Provide the (x, y) coordinate of the cell's center where the given text is located.  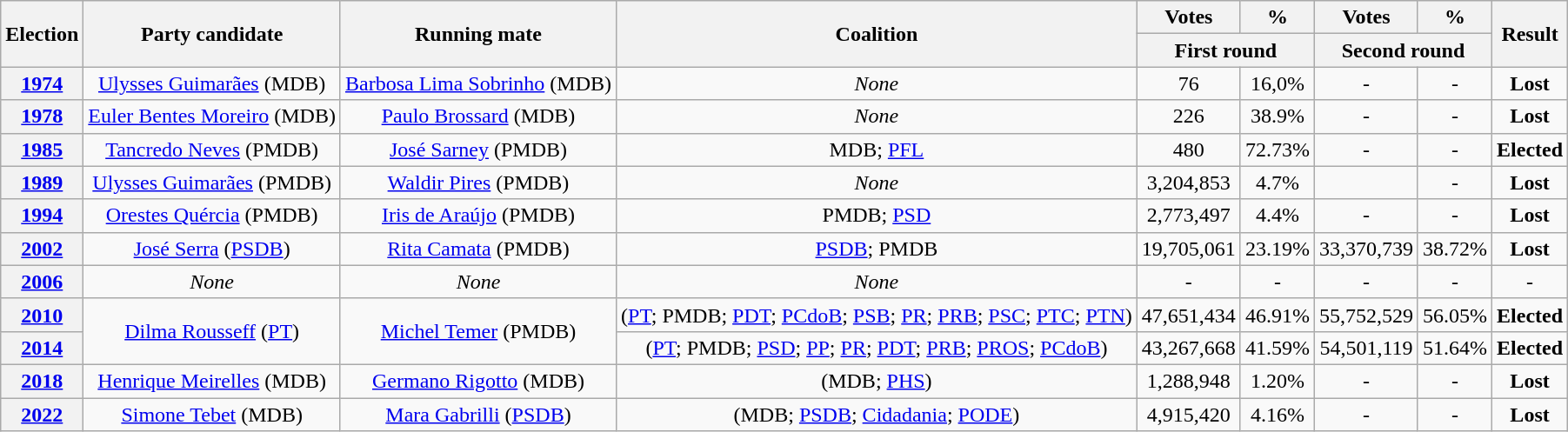
Result (1531, 34)
33,370,739 (1365, 249)
51.64% (1454, 348)
56.05% (1454, 315)
480 (1188, 150)
4.7% (1277, 183)
1978 (42, 116)
José Sarney (PMDB) (478, 150)
Euler Bentes Moreiro (MDB) (212, 116)
4.16% (1277, 415)
José Serra (PSDB) (212, 249)
1994 (42, 216)
46.91% (1277, 315)
1974 (42, 83)
2018 (42, 381)
(PT; PMDB; PSD; PP; PR; PDT; PRB; PROS; PCdoB) (877, 348)
Simone Tebet (MDB) (212, 415)
MDB; PFL (877, 150)
Tancredo Neves (PMDB) (212, 150)
Dilma Rousseff (PT) (212, 331)
41.59% (1277, 348)
226 (1188, 116)
Election (42, 34)
38.9% (1277, 116)
54,501,119 (1365, 348)
Henrique Meirelles (MDB) (212, 381)
Iris de Araújo (PMDB) (478, 216)
47,651,434 (1188, 315)
Running mate (478, 34)
(PT; PMDB; PDT; PCdoB; PSB; PR; PRB; PSC; PTC; PTN) (877, 315)
38.72% (1454, 249)
(MDB; PHS) (877, 381)
Paulo Brossard (MDB) (478, 116)
2014 (42, 348)
2002 (42, 249)
55,752,529 (1365, 315)
3,204,853 (1188, 183)
1989 (42, 183)
19,705,061 (1188, 249)
Second round (1403, 50)
2,773,497 (1188, 216)
76 (1188, 83)
Ulysses Guimarães (MDB) (212, 83)
16,0% (1277, 83)
1985 (42, 150)
2006 (42, 282)
23.19% (1277, 249)
1,288,948 (1188, 381)
PMDB; PSD (877, 216)
Orestes Quércia (PMDB) (212, 216)
PSDB; PMDB (877, 249)
First round (1225, 50)
Ulysses Guimarães (PMDB) (212, 183)
Coalition (877, 34)
Party candidate (212, 34)
2010 (42, 315)
43,267,668 (1188, 348)
Michel Temer (PMDB) (478, 331)
4,915,420 (1188, 415)
4.4% (1277, 216)
1.20% (1277, 381)
2022 (42, 415)
(MDB; PSDB; Cidadania; PODE) (877, 415)
Barbosa Lima Sobrinho (MDB) (478, 83)
72.73% (1277, 150)
Rita Camata (PMDB) (478, 249)
Waldir Pires (PMDB) (478, 183)
Mara Gabrilli (PSDB) (478, 415)
Germano Rigotto (MDB) (478, 381)
